Search for the cell housing the specified text and yield its (X, Y) center coordinate. 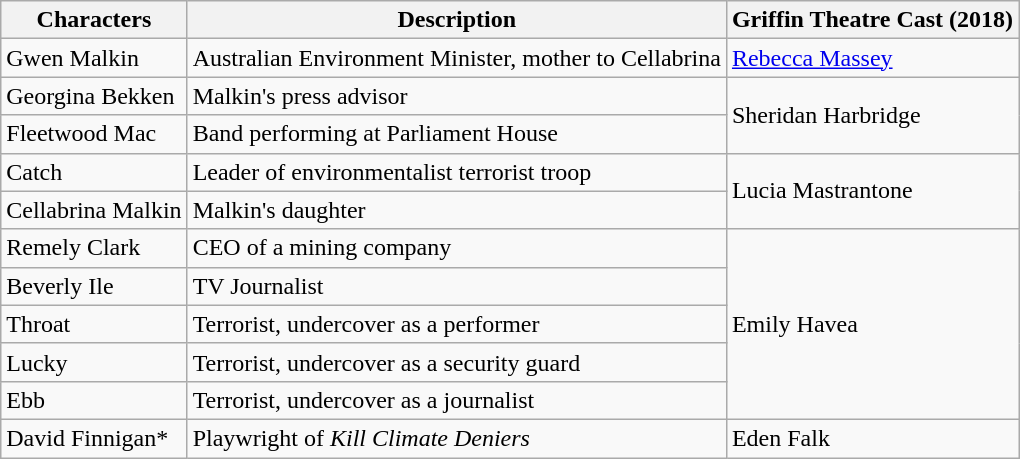
Eden Falk (872, 438)
Band performing at Parliament House (456, 134)
Malkin's press advisor (456, 96)
CEO of a mining company (456, 248)
Sheridan Harbridge (872, 115)
Terrorist, undercover as a security guard (456, 362)
Playwright of Kill Climate Deniers (456, 438)
Griffin Theatre Cast (2018) (872, 20)
Remely Clark (94, 248)
Terrorist, undercover as a journalist (456, 400)
Georgina Bekken (94, 96)
Rebecca Massey (872, 58)
Leader of environmentalist terrorist troop (456, 172)
Throat (94, 324)
Beverly Ile (94, 286)
Terrorist, undercover as a performer (456, 324)
Ebb (94, 400)
TV Journalist (456, 286)
Gwen Malkin (94, 58)
Cellabrina Malkin (94, 210)
Fleetwood Mac (94, 134)
David Finnigan* (94, 438)
Description (456, 20)
Lucky (94, 362)
Lucia Mastrantone (872, 191)
Malkin's daughter (456, 210)
Emily Havea (872, 324)
Catch (94, 172)
Australian Environment Minister, mother to Cellabrina (456, 58)
Characters (94, 20)
